Search for the cell housing the specified text and yield its (X, Y) center coordinate. 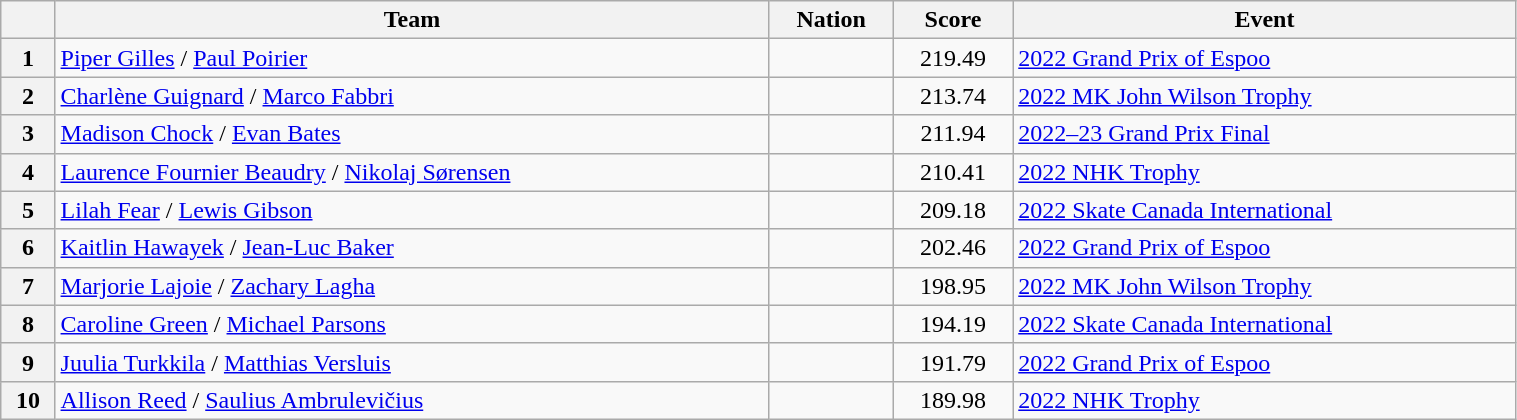
189.98 (952, 400)
Caroline Green / Michael Parsons (412, 324)
8 (28, 324)
Juulia Turkkila / Matthias Versluis (412, 362)
3 (28, 134)
Lilah Fear / Lewis Gibson (412, 210)
Team (412, 20)
Score (952, 20)
198.95 (952, 286)
9 (28, 362)
Kaitlin Hawayek / Jean-Luc Baker (412, 248)
Event (1264, 20)
Nation (832, 20)
Allison Reed / Saulius Ambrulevičius (412, 400)
191.79 (952, 362)
Madison Chock / Evan Bates (412, 134)
Laurence Fournier Beaudry / Nikolaj Sørensen (412, 172)
4 (28, 172)
219.49 (952, 58)
Piper Gilles / Paul Poirier (412, 58)
213.74 (952, 96)
Charlène Guignard / Marco Fabbri (412, 96)
1 (28, 58)
209.18 (952, 210)
2 (28, 96)
211.94 (952, 134)
7 (28, 286)
10 (28, 400)
Marjorie Lajoie / Zachary Lagha (412, 286)
6 (28, 248)
2022–23 Grand Prix Final (1264, 134)
210.41 (952, 172)
202.46 (952, 248)
5 (28, 210)
194.19 (952, 324)
